Locate the cell with the specified text and output its (x, y) center coordinate. 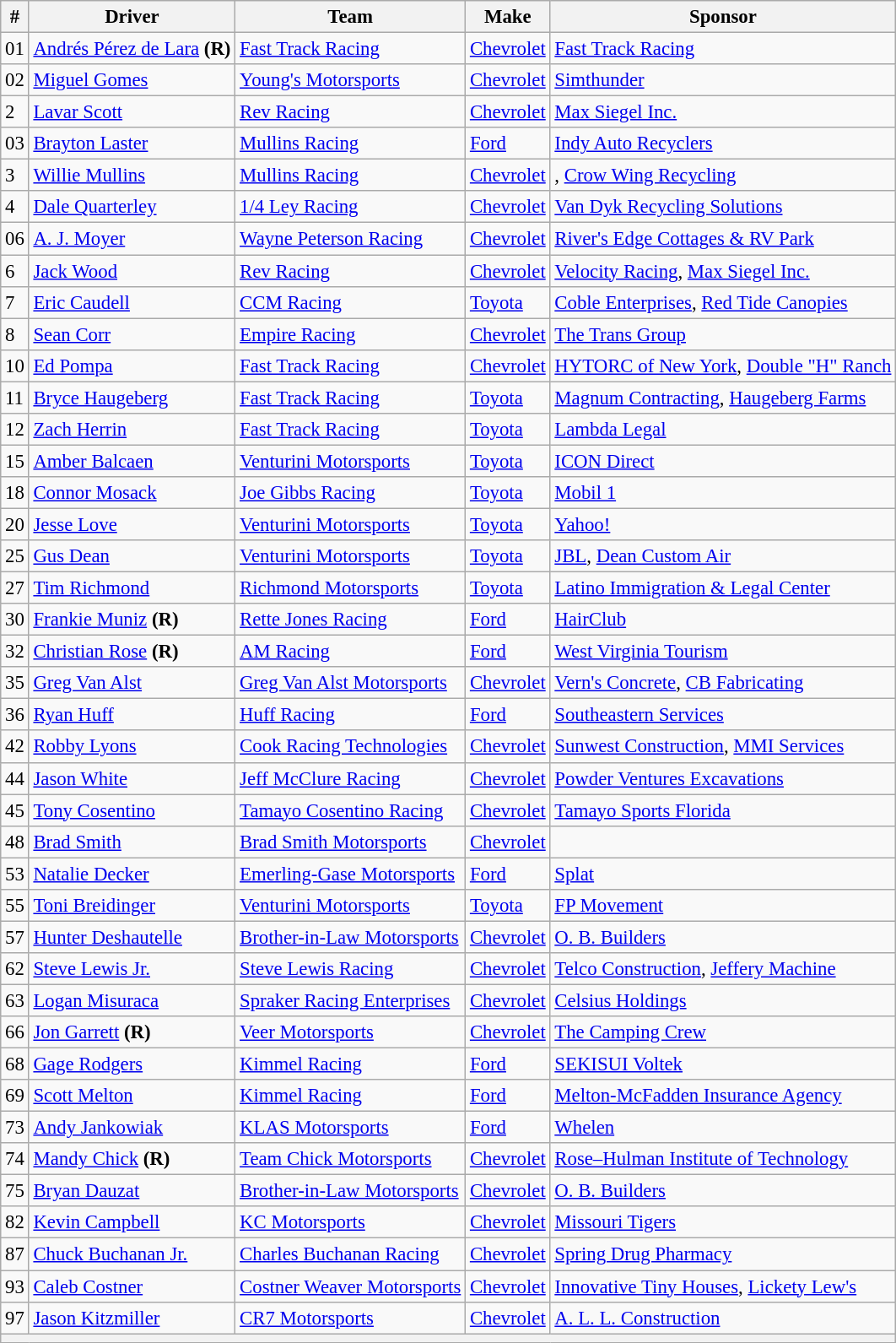
Charles Buchanan Racing (351, 1254)
Scott Melton (132, 1096)
73 (15, 1128)
Telco Construction, Jeffery Machine (723, 969)
Steve Lewis Racing (351, 969)
Coble Enterprises, Red Tide Canopies (723, 302)
66 (15, 1032)
97 (15, 1318)
Vern's Concrete, CB Fabricating (723, 683)
Ed Pompa (132, 366)
Jeff McClure Racing (351, 778)
Greg Van Alst (132, 683)
# (15, 17)
45 (15, 810)
Miguel Gomes (132, 80)
CCM Racing (351, 302)
Hunter Deshautelle (132, 937)
3 (15, 176)
75 (15, 1191)
Logan Misuraca (132, 1000)
Eric Caudell (132, 302)
Zach Herrin (132, 430)
Bryce Haugeberg (132, 398)
JBL, Dean Custom Air (723, 556)
AM Racing (351, 652)
Max Siegel Inc. (723, 112)
Jason Kitzmiller (132, 1318)
Emerling-Gase Motorsports (351, 874)
The Camping Crew (723, 1032)
Tamayo Sports Florida (723, 810)
HairClub (723, 620)
Mobil 1 (723, 493)
Greg Van Alst Motorsports (351, 683)
82 (15, 1223)
10 (15, 366)
44 (15, 778)
8 (15, 334)
Southeastern Services (723, 715)
Gus Dean (132, 556)
27 (15, 588)
Wayne Peterson Racing (351, 239)
69 (15, 1096)
63 (15, 1000)
25 (15, 556)
Bryan Dauzat (132, 1191)
Indy Auto Recyclers (723, 144)
Melton-McFadden Insurance Agency (723, 1096)
The Trans Group (723, 334)
Van Dyk Recycling Solutions (723, 207)
Sponsor (723, 17)
Latino Immigration & Legal Center (723, 588)
Rette Jones Racing (351, 620)
74 (15, 1159)
Amber Balcaen (132, 461)
Willie Mullins (132, 176)
Spraker Racing Enterprises (351, 1000)
01 (15, 49)
KLAS Motorsports (351, 1128)
Andrés Pérez de Lara (R) (132, 49)
20 (15, 524)
Lambda Legal (723, 430)
Veer Motorsports (351, 1032)
Innovative Tiny Houses, Lickety Lew's (723, 1286)
West Virginia Tourism (723, 652)
06 (15, 239)
Young's Motorsports (351, 80)
2 (15, 112)
62 (15, 969)
River's Edge Cottages & RV Park (723, 239)
Tim Richmond (132, 588)
57 (15, 937)
Toni Breidinger (132, 906)
35 (15, 683)
32 (15, 652)
Sean Corr (132, 334)
1/4 Ley Racing (351, 207)
Lavar Scott (132, 112)
Natalie Decker (132, 874)
42 (15, 747)
Jack Wood (132, 271)
Dale Quarterley (132, 207)
12 (15, 430)
11 (15, 398)
Jon Garrett (R) (132, 1032)
Christian Rose (R) (132, 652)
SEKISUI Voltek (723, 1064)
Huff Racing (351, 715)
Connor Mosack (132, 493)
Powder Ventures Excavations (723, 778)
55 (15, 906)
Jason White (132, 778)
18 (15, 493)
30 (15, 620)
HYTORC of New York, Double "H" Ranch (723, 366)
7 (15, 302)
Velocity Racing, Max Siegel Inc. (723, 271)
Gage Rodgers (132, 1064)
Empire Racing (351, 334)
Kevin Campbell (132, 1223)
Andy Jankowiak (132, 1128)
4 (15, 207)
93 (15, 1286)
Missouri Tigers (723, 1223)
Yahoo! (723, 524)
Joe Gibbs Racing (351, 493)
Team Chick Motorsports (351, 1159)
Sunwest Construction, MMI Services (723, 747)
Brayton Laster (132, 144)
KC Motorsports (351, 1223)
A. J. Moyer (132, 239)
03 (15, 144)
6 (15, 271)
Rose–Hulman Institute of Technology (723, 1159)
CR7 Motorsports (351, 1318)
Caleb Costner (132, 1286)
68 (15, 1064)
Jesse Love (132, 524)
Brad Smith Motorsports (351, 842)
Chuck Buchanan Jr. (132, 1254)
53 (15, 874)
Frankie Muniz (R) (132, 620)
02 (15, 80)
Brad Smith (132, 842)
Robby Lyons (132, 747)
Mandy Chick (R) (132, 1159)
Make (508, 17)
Driver (132, 17)
ICON Direct (723, 461)
36 (15, 715)
Simthunder (723, 80)
87 (15, 1254)
Splat (723, 874)
, Crow Wing Recycling (723, 176)
Celsius Holdings (723, 1000)
Tamayo Cosentino Racing (351, 810)
Costner Weaver Motorsports (351, 1286)
A. L. L. Construction (723, 1318)
Cook Racing Technologies (351, 747)
Ryan Huff (132, 715)
15 (15, 461)
FP Movement (723, 906)
Richmond Motorsports (351, 588)
Steve Lewis Jr. (132, 969)
Tony Cosentino (132, 810)
48 (15, 842)
Whelen (723, 1128)
Spring Drug Pharmacy (723, 1254)
Team (351, 17)
Magnum Contracting, Haugeberg Farms (723, 398)
